From the cell containing the given text, extract its center point as (x, y) coordinate. 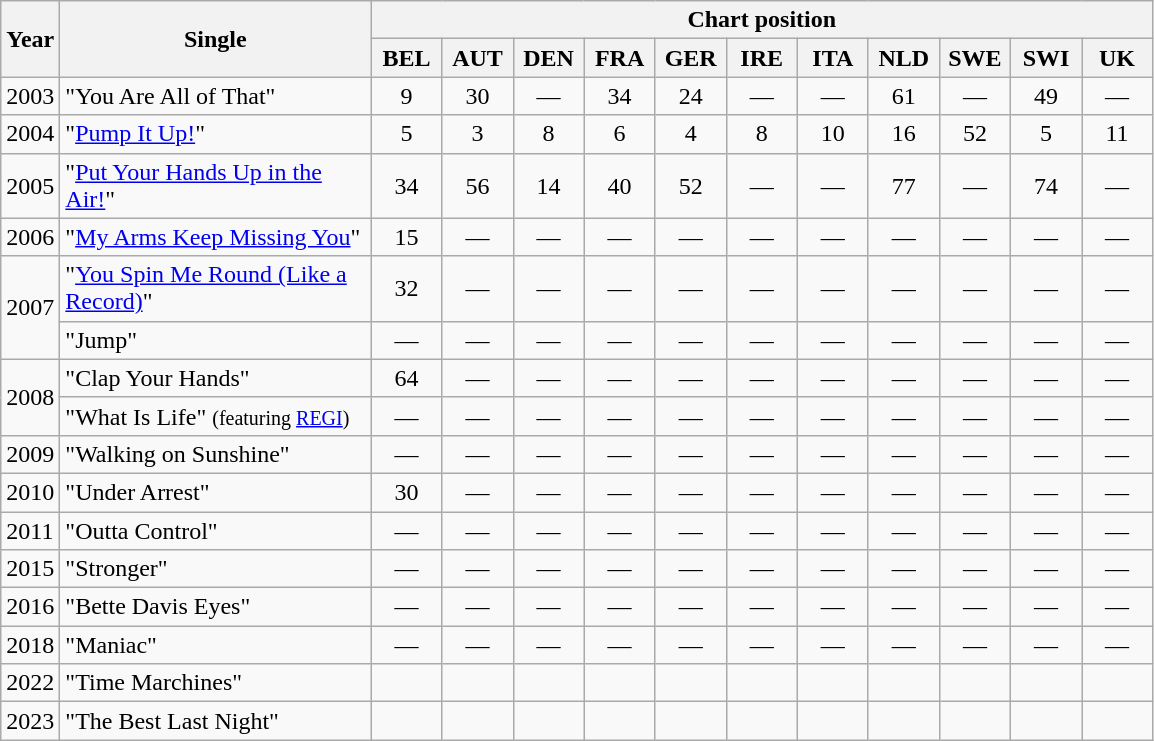
2018 (30, 645)
32 (406, 288)
"Bette Davis Eyes" (216, 607)
61 (904, 96)
2007 (30, 308)
2005 (30, 186)
74 (1046, 186)
"The Best Last Night" (216, 721)
"Put Your Hands Up in the Air!" (216, 186)
"Clap Your Hands" (216, 378)
IRE (762, 58)
10 (832, 134)
"Maniac" (216, 645)
6 (620, 134)
NLD (904, 58)
BEL (406, 58)
"Under Arrest" (216, 492)
GER (690, 58)
"What Is Life" (featuring REGI) (216, 416)
ITA (832, 58)
15 (406, 237)
"Outta Control" (216, 531)
"You Spin Me Round (Like a Record)" (216, 288)
"You Are All of That" (216, 96)
"My Arms Keep Missing You" (216, 237)
AUT (478, 58)
16 (904, 134)
11 (1118, 134)
2010 (30, 492)
2006 (30, 237)
64 (406, 378)
SWE (974, 58)
"Stronger" (216, 569)
"Jump" (216, 340)
FRA (620, 58)
9 (406, 96)
14 (548, 186)
"Time Marchines" (216, 683)
2015 (30, 569)
77 (904, 186)
DEN (548, 58)
2023 (30, 721)
2008 (30, 397)
2004 (30, 134)
24 (690, 96)
56 (478, 186)
SWI (1046, 58)
2011 (30, 531)
3 (478, 134)
Year (30, 39)
2003 (30, 96)
40 (620, 186)
2009 (30, 454)
Chart position (762, 20)
2022 (30, 683)
UK (1118, 58)
"Walking on Sunshine" (216, 454)
49 (1046, 96)
"Pump It Up!" (216, 134)
2016 (30, 607)
4 (690, 134)
Single (216, 39)
